Extract the [x, y] coordinate from the center of the cell holding the provided text.  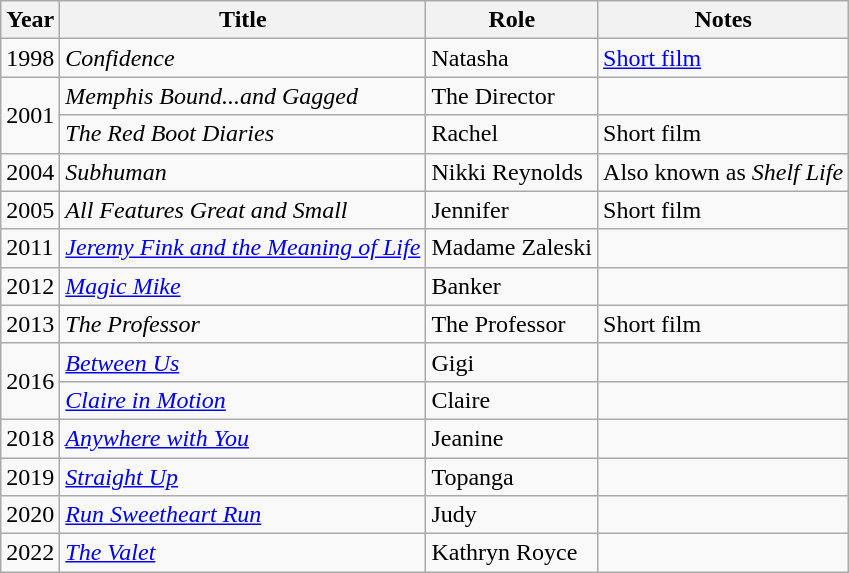
Gigi [512, 362]
Anywhere with You [243, 438]
Topanga [512, 477]
Run Sweetheart Run [243, 515]
Title [243, 20]
Memphis Bound...and Gagged [243, 96]
2019 [30, 477]
Also known as Shelf Life [724, 172]
Straight Up [243, 477]
2016 [30, 381]
2018 [30, 438]
Jeremy Fink and the Meaning of Life [243, 248]
Confidence [243, 58]
Jennifer [512, 210]
The Director [512, 96]
Between Us [243, 362]
The Valet [243, 553]
2012 [30, 286]
Claire in Motion [243, 400]
Subhuman [243, 172]
2001 [30, 115]
Role [512, 20]
Magic Mike [243, 286]
1998 [30, 58]
2022 [30, 553]
Rachel [512, 134]
2020 [30, 515]
Kathryn Royce [512, 553]
Natasha [512, 58]
Nikki Reynolds [512, 172]
The Red Boot Diaries [243, 134]
2011 [30, 248]
Judy [512, 515]
2013 [30, 324]
Notes [724, 20]
Claire [512, 400]
Jeanine [512, 438]
All Features Great and Small [243, 210]
2004 [30, 172]
Banker [512, 286]
Madame Zaleski [512, 248]
2005 [30, 210]
Year [30, 20]
